Find where the given text appears and provide that cell's center as [x, y] coordinate. 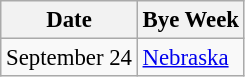
Date [69, 20]
Bye Week [190, 20]
September 24 [69, 58]
Nebraska [190, 58]
